Output the [x, y] coordinate of the center of the cell containing the given text.  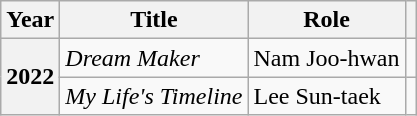
Year [30, 20]
Lee Sun-taek [326, 96]
2022 [30, 77]
Nam Joo-hwan [326, 58]
Dream Maker [154, 58]
Title [154, 20]
My Life's Timeline [154, 96]
Role [326, 20]
